Search for the cell housing the specified text and yield its (X, Y) center coordinate. 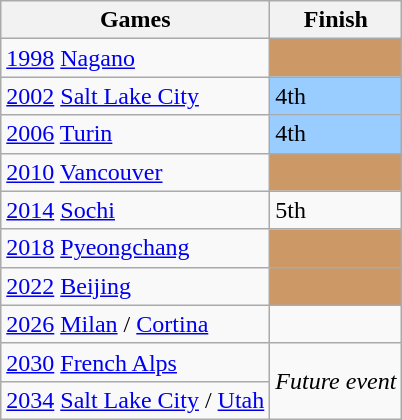
1998 Nagano (136, 58)
Finish (336, 20)
2022 Beijing (136, 286)
2034 Salt Lake City / Utah (136, 400)
2006 Turin (136, 134)
2002 Salt Lake City (136, 96)
2010 Vancouver (136, 172)
Future event (336, 381)
2030 French Alps (136, 362)
5th (336, 210)
2018 Pyeongchang (136, 248)
Games (136, 20)
2026 Milan / Cortina (136, 324)
2014 Sochi (136, 210)
